Pinpoint the cell where the given text exists, returning its (x, y) midpoint coordinate. 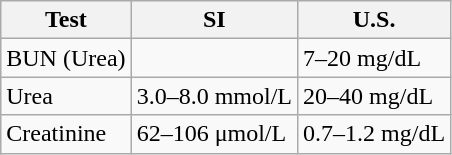
Creatinine (66, 134)
SI (214, 20)
Test (66, 20)
62–106 μmol/L (214, 134)
20–40 mg/dL (374, 96)
0.7–1.2 mg/dL (374, 134)
BUN (Urea) (66, 58)
3.0–8.0 mmol/L (214, 96)
7–20 mg/dL (374, 58)
Urea (66, 96)
U.S. (374, 20)
